Search for the cell housing the specified text and yield its (x, y) center coordinate. 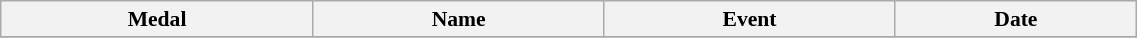
Event (750, 19)
Date (1016, 19)
Medal (158, 19)
Name (458, 19)
